Scan for the cell matching the given text and deliver its (X, Y) coordinate at center. 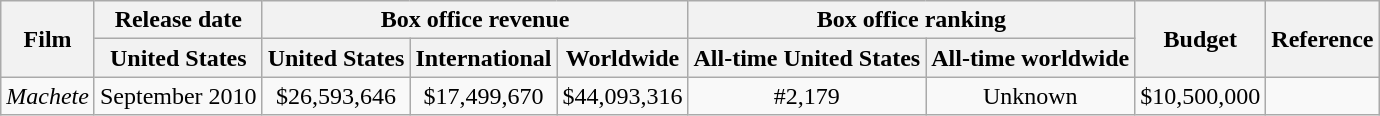
Budget (1200, 39)
$10,500,000 (1200, 96)
All-time United States (807, 58)
Worldwide (622, 58)
All-time worldwide (1030, 58)
Film (48, 39)
September 2010 (178, 96)
Unknown (1030, 96)
Box office revenue (475, 20)
$44,093,316 (622, 96)
Machete (48, 96)
Release date (178, 20)
Reference (1322, 39)
$26,593,646 (336, 96)
$17,499,670 (484, 96)
#2,179 (807, 96)
Box office ranking (912, 20)
International (484, 58)
